Output the [X, Y] coordinate of the center of the cell containing the given text.  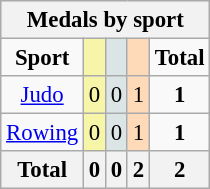
Judo [42, 95]
Sport [42, 58]
Rowing [42, 133]
Medals by sport [106, 20]
